Return [X, Y] of the center of cell containing provided text 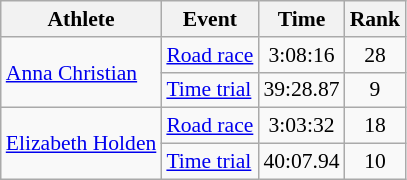
9 [376, 90]
3:08:16 [301, 55]
39:28.87 [301, 90]
Rank [376, 19]
Elizabeth Holden [82, 144]
28 [376, 55]
Time [301, 19]
3:03:32 [301, 126]
Athlete [82, 19]
18 [376, 126]
Anna Christian [82, 72]
Event [210, 19]
40:07.94 [301, 162]
10 [376, 162]
